Locate the cell with the specified text and output its [X, Y] center coordinate. 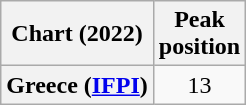
Greece (IFPI) [78, 85]
Chart (2022) [78, 34]
13 [199, 85]
Peakposition [199, 34]
